Find where the given text appears and provide that cell's center as (X, Y) coordinate. 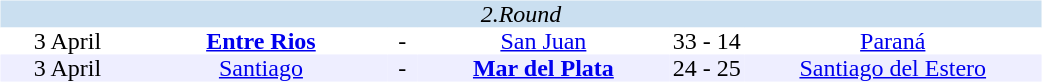
Santiago (260, 68)
Entre Rios (260, 42)
San Juan (544, 42)
Mar del Plata (544, 68)
2.Round (520, 14)
Paraná (892, 42)
24 - 25 (707, 68)
Santiago del Estero (892, 68)
33 - 14 (707, 42)
